Provide the (x, y) coordinate of the cell's center where the given text is located.  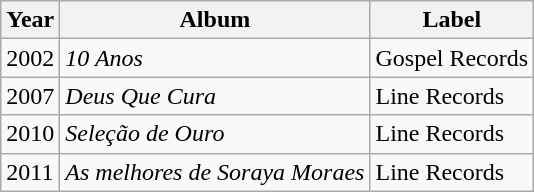
2010 (30, 134)
Label (452, 20)
Seleção de Ouro (215, 134)
2007 (30, 96)
Deus Que Cura (215, 96)
Year (30, 20)
2002 (30, 58)
10 Anos (215, 58)
2011 (30, 172)
As melhores de Soraya Moraes (215, 172)
Album (215, 20)
Gospel Records (452, 58)
